Locate the cell with the specified text and output its [x, y] center coordinate. 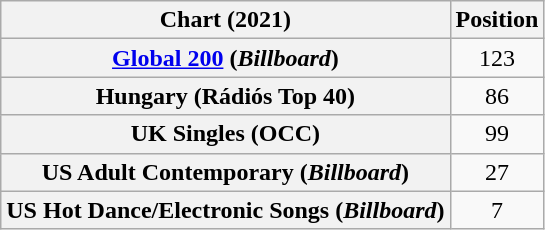
Global 200 (Billboard) [226, 58]
99 [497, 134]
7 [497, 210]
US Adult Contemporary (Billboard) [226, 172]
US Hot Dance/Electronic Songs (Billboard) [226, 210]
Position [497, 20]
123 [497, 58]
UK Singles (OCC) [226, 134]
86 [497, 96]
27 [497, 172]
Chart (2021) [226, 20]
Hungary (Rádiós Top 40) [226, 96]
